Search for the cell housing the specified text and yield its [X, Y] center coordinate. 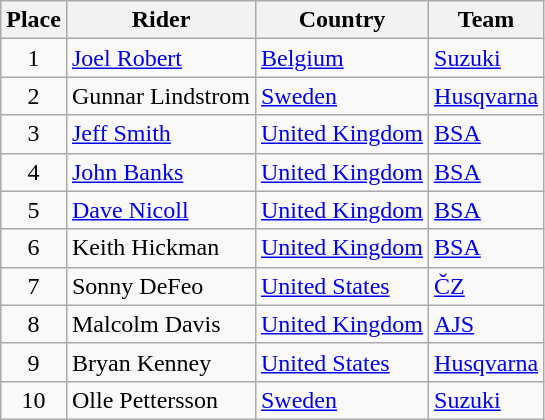
Malcolm Davis [160, 324]
Keith Hickman [160, 248]
Olle Pettersson [160, 400]
10 [34, 400]
Place [34, 20]
1 [34, 58]
Sonny DeFeo [160, 286]
Country [342, 20]
6 [34, 248]
John Banks [160, 172]
9 [34, 362]
2 [34, 96]
Rider [160, 20]
Joel Robert [160, 58]
Gunnar Lindstrom [160, 96]
Jeff Smith [160, 134]
Team [486, 20]
8 [34, 324]
Belgium [342, 58]
Dave Nicoll [160, 210]
5 [34, 210]
4 [34, 172]
AJS [486, 324]
3 [34, 134]
Bryan Kenney [160, 362]
7 [34, 286]
ČZ [486, 286]
